From the cell containing the given text, extract its center point as [x, y] coordinate. 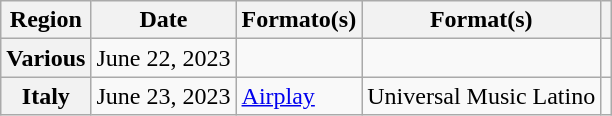
Date [164, 20]
Airplay [299, 96]
Various [46, 58]
Formato(s) [299, 20]
Italy [46, 96]
June 22, 2023 [164, 58]
Format(s) [482, 20]
Universal Music Latino [482, 96]
June 23, 2023 [164, 96]
Region [46, 20]
